Scan for the cell matching the given text and deliver its (X, Y) coordinate at center. 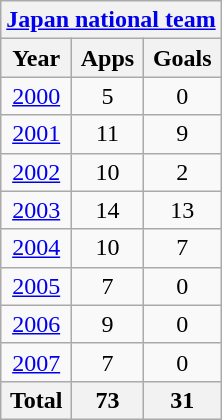
13 (182, 210)
Goals (182, 58)
2003 (36, 210)
11 (108, 134)
2000 (36, 96)
Apps (108, 58)
Japan national team (111, 20)
2001 (36, 134)
Year (36, 58)
73 (108, 400)
2 (182, 172)
2004 (36, 248)
2005 (36, 286)
14 (108, 210)
2007 (36, 362)
2006 (36, 324)
Total (36, 400)
5 (108, 96)
2002 (36, 172)
31 (182, 400)
